Search for the cell housing the specified text and yield its (X, Y) center coordinate. 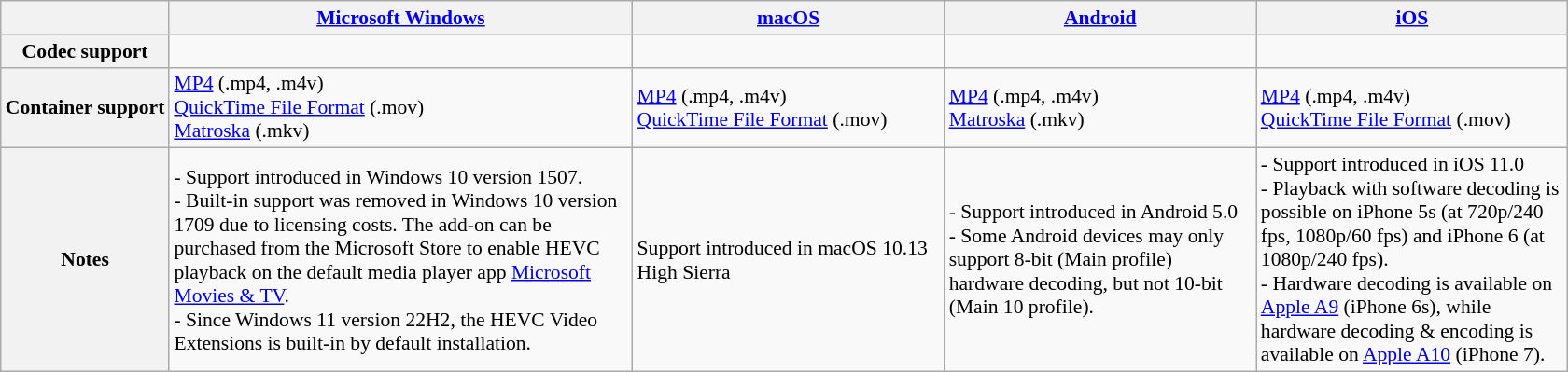
MP4 (.mp4, .m4v)QuickTime File Format (.mov)Matroska (.mkv) (400, 108)
Codec support (86, 51)
macOS (789, 18)
- Support introduced in Android 5.0 - Some Android devices may only support 8-bit (Main profile) hardware decoding, but not 10-bit (Main 10 profile). (1100, 260)
Microsoft Windows (400, 18)
MP4 (.mp4, .m4v)Matroska (.mkv) (1100, 108)
Support introduced in macOS 10.13 High Sierra (789, 260)
iOS (1412, 18)
Container support (86, 108)
Notes (86, 260)
Android (1100, 18)
